Identify which cell holds the provided text, then report its (X, Y) central coordinate. 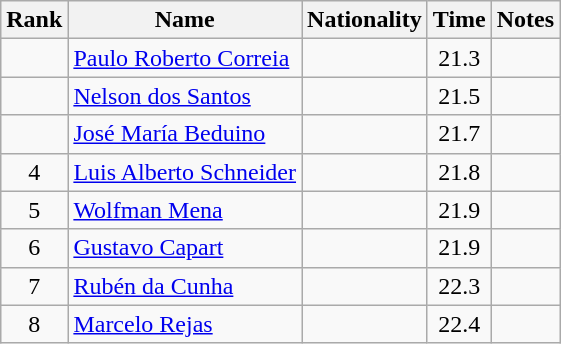
Time (459, 20)
Rubén da Cunha (185, 286)
7 (34, 286)
Wolfman Mena (185, 210)
21.5 (459, 96)
Notes (525, 20)
4 (34, 172)
Nationality (365, 20)
Rank (34, 20)
8 (34, 324)
Name (185, 20)
Nelson dos Santos (185, 96)
Paulo Roberto Correia (185, 58)
21.8 (459, 172)
21.3 (459, 58)
5 (34, 210)
Marcelo Rejas (185, 324)
22.3 (459, 286)
6 (34, 248)
22.4 (459, 324)
José María Beduino (185, 134)
Luis Alberto Schneider (185, 172)
Gustavo Capart (185, 248)
21.7 (459, 134)
